From the cell containing the given text, extract its center point as (x, y) coordinate. 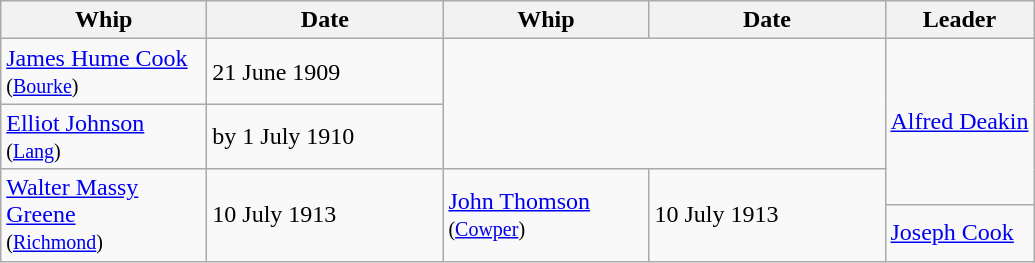
Alfred Deakin (960, 122)
James Hume Cook(Bourke) (104, 72)
Elliot Johnson(Lang) (104, 136)
Leader (960, 20)
Joseph Cook (960, 232)
by 1 July 1910 (325, 136)
Walter Massy Greene(Richmond) (104, 215)
21 June 1909 (325, 72)
John Thomson(Cowper) (546, 215)
